Return [x, y] of the center of cell containing provided text 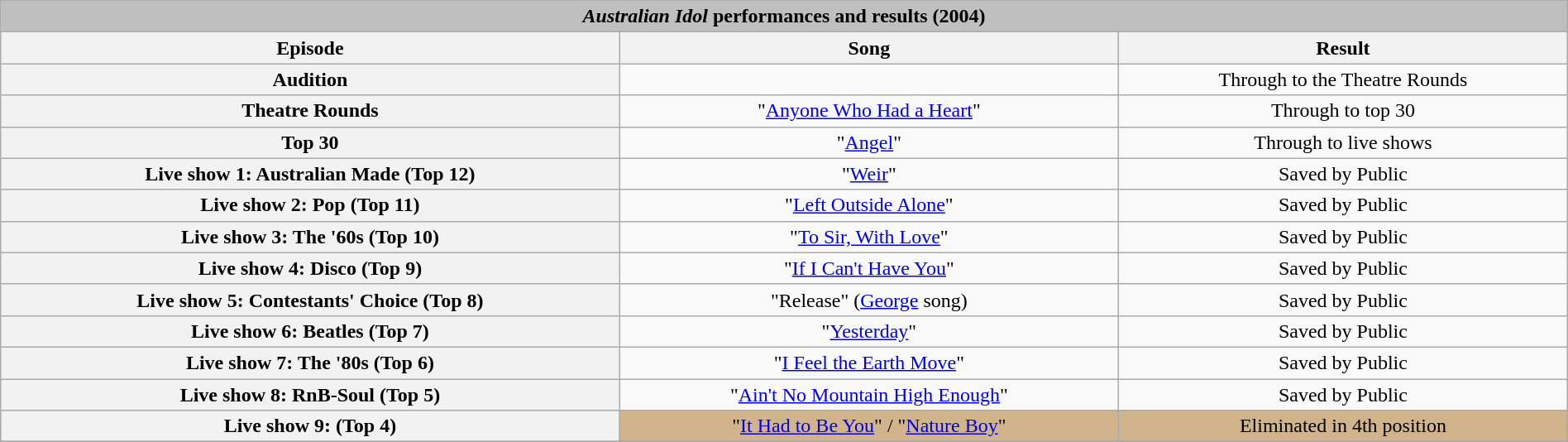
"Weir" [869, 174]
"Angel" [869, 142]
"It Had to Be You" / "Nature Boy" [869, 426]
Live show 5: Contestants' Choice (Top 8) [310, 300]
Episode [310, 48]
"To Sir, With Love" [869, 237]
Result [1343, 48]
"Anyone Who Had a Heart" [869, 111]
Through to live shows [1343, 142]
Theatre Rounds [310, 111]
"Release" (George song) [869, 300]
Live show 2: Pop (Top 11) [310, 205]
Australian Idol performances and results (2004) [784, 17]
"If I Can't Have You" [869, 268]
Live show 8: RnB-Soul (Top 5) [310, 395]
"Ain't No Mountain High Enough" [869, 395]
Live show 6: Beatles (Top 7) [310, 331]
Live show 3: The '60s (Top 10) [310, 237]
Top 30 [310, 142]
Live show 7: The '80s (Top 6) [310, 363]
"Yesterday" [869, 331]
Song [869, 48]
Through to the Theatre Rounds [1343, 79]
Live show 4: Disco (Top 9) [310, 268]
Live show 1: Australian Made (Top 12) [310, 174]
"I Feel the Earth Move" [869, 363]
Through to top 30 [1343, 111]
Live show 9: (Top 4) [310, 426]
Eliminated in 4th position [1343, 426]
"Left Outside Alone" [869, 205]
Audition [310, 79]
